Search for the cell housing the specified text and yield its [X, Y] center coordinate. 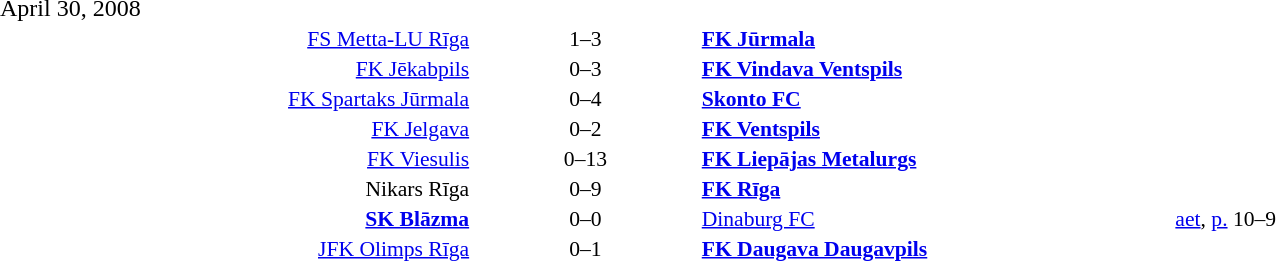
0–2 [586, 128]
0–4 [586, 98]
FK Liepājas Metalurgs [936, 158]
FK Vindava Ventspils [936, 68]
0–0 [586, 218]
FK Jūrmala [936, 38]
0–13 [586, 158]
FK Ventspils [936, 128]
0–9 [586, 188]
Dinaburg FC [936, 218]
0–3 [586, 68]
FK Rīga [936, 188]
Skonto FC [936, 98]
1–3 [586, 38]
